Locate the cell with the specified text and output its [X, Y] center coordinate. 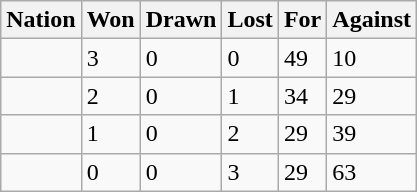
Lost [250, 20]
39 [372, 134]
Drawn [181, 20]
49 [302, 58]
For [302, 20]
63 [372, 172]
Nation [41, 20]
10 [372, 58]
34 [302, 96]
Won [110, 20]
Against [372, 20]
